Output the (x, y) coordinate of the center of the cell containing the given text.  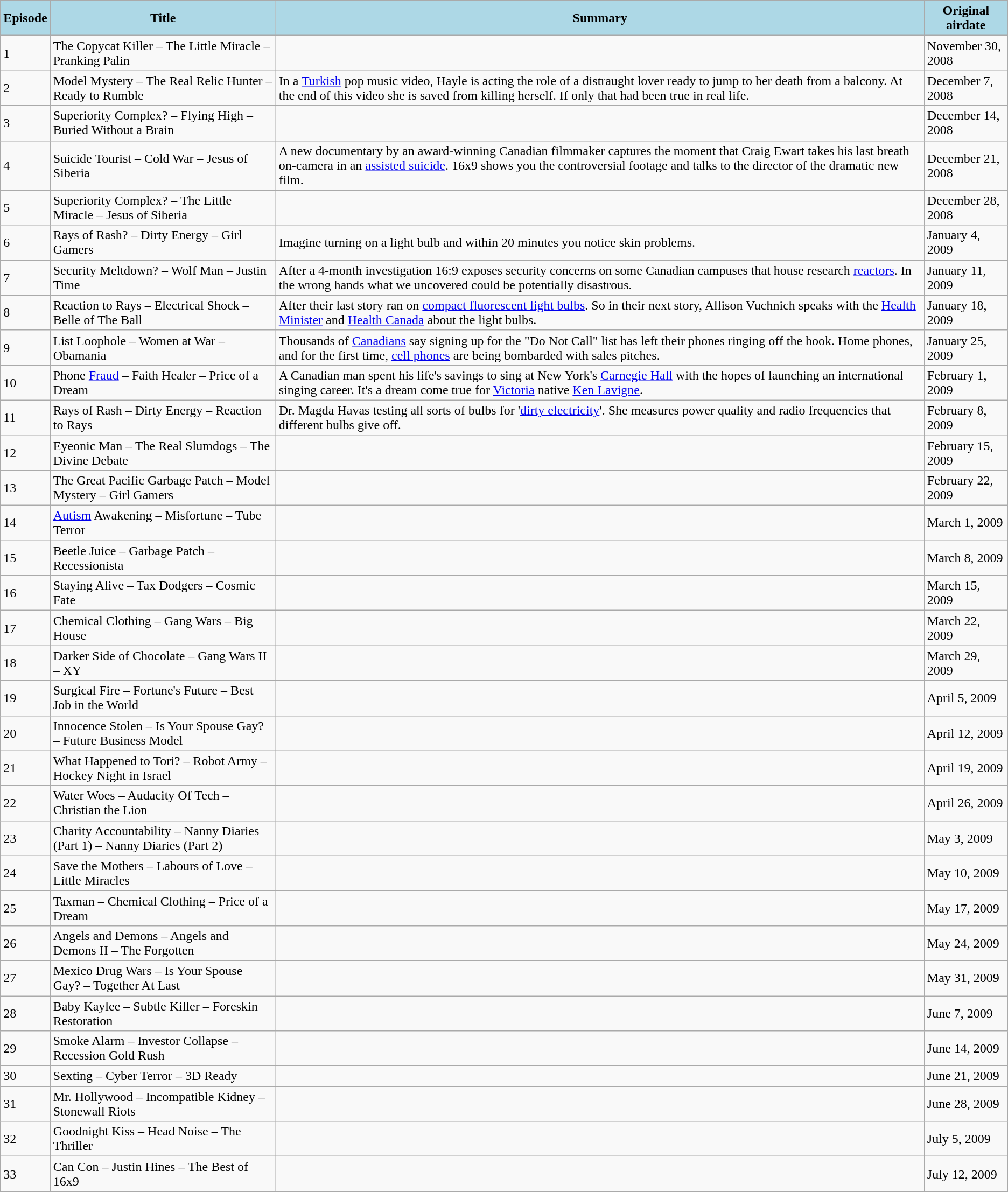
16 (25, 593)
23 (25, 838)
February 1, 2009 (966, 382)
Rays of Rash? – Dirty Energy – Girl Gamers (163, 242)
Water Woes – Audacity Of Tech – Christian the Lion (163, 803)
5 (25, 208)
Sexting – Cyber Terror – 3D Ready (163, 1076)
2 (25, 88)
Innocence Stolen – Is Your Spouse Gay? – Future Business Model (163, 733)
Rays of Rash – Dirty Energy – Reaction to Rays (163, 418)
February 15, 2009 (966, 452)
Taxman – Chemical Clothing – Price of a Dream (163, 908)
20 (25, 733)
May 10, 2009 (966, 873)
9 (25, 348)
January 4, 2009 (966, 242)
June 28, 2009 (966, 1104)
Smoke Alarm – Investor Collapse – Recession Gold Rush (163, 1049)
Superiority Complex? – The Little Miracle – Jesus of Siberia (163, 208)
December 21, 2008 (966, 165)
32 (25, 1139)
12 (25, 452)
Autism Awakening – Misfortune – Tube Terror (163, 523)
Reaction to Rays – Electrical Shock – Belle of The Ball (163, 312)
July 5, 2009 (966, 1139)
18 (25, 663)
29 (25, 1049)
June 21, 2009 (966, 1076)
Security Meltdown? – Wolf Man – Justin Time (163, 278)
33 (25, 1174)
22 (25, 803)
March 29, 2009 (966, 663)
February 22, 2009 (966, 488)
Title (163, 18)
Can Con – Justin Hines – The Best of 16x9 (163, 1174)
May 31, 2009 (966, 978)
25 (25, 908)
14 (25, 523)
Goodnight Kiss – Head Noise – The Thriller (163, 1139)
December 7, 2008 (966, 88)
List Loophole – Women at War – Obamania (163, 348)
May 17, 2009 (966, 908)
24 (25, 873)
28 (25, 1013)
3 (25, 123)
March 15, 2009 (966, 593)
27 (25, 978)
Chemical Clothing – Gang Wars – Big House (163, 628)
June 7, 2009 (966, 1013)
May 24, 2009 (966, 943)
January 18, 2009 (966, 312)
January 25, 2009 (966, 348)
8 (25, 312)
Baby Kaylee – Subtle Killer – Foreskin Restoration (163, 1013)
Save the Mothers – Labours of Love – Little Miracles (163, 873)
Mexico Drug Wars – Is Your Spouse Gay? – Together At Last (163, 978)
Imagine turning on a light bulb and within 20 minutes you notice skin problems. (600, 242)
April 26, 2009 (966, 803)
30 (25, 1076)
April 19, 2009 (966, 768)
19 (25, 698)
Model Mystery – The Real Relic Hunter – Ready to Rumble (163, 88)
The Copycat Killer – The Little Miracle – Pranking Palin (163, 53)
4 (25, 165)
The Great Pacific Garbage Patch – Model Mystery – Girl Gamers (163, 488)
1 (25, 53)
11 (25, 418)
Phone Fraud – Faith Healer – Price of a Dream (163, 382)
Suicide Tourist – Cold War – Jesus of Siberia (163, 165)
May 3, 2009 (966, 838)
April 5, 2009 (966, 698)
Summary (600, 18)
December 14, 2008 (966, 123)
Angels and Demons – Angels and Demons II – The Forgotten (163, 943)
Original airdate (966, 18)
Darker Side of Chocolate – Gang Wars II – XY (163, 663)
13 (25, 488)
31 (25, 1104)
March 1, 2009 (966, 523)
Episode (25, 18)
December 28, 2008 (966, 208)
7 (25, 278)
Eyeonic Man – The Real Slumdogs – The Divine Debate (163, 452)
Charity Accountability – Nanny Diaries (Part 1) – Nanny Diaries (Part 2) (163, 838)
10 (25, 382)
Dr. Magda Havas testing all sorts of bulbs for 'dirty electricity'. She measures power quality and radio frequencies that different bulbs give off. (600, 418)
January 11, 2009 (966, 278)
6 (25, 242)
17 (25, 628)
March 8, 2009 (966, 558)
21 (25, 768)
July 12, 2009 (966, 1174)
15 (25, 558)
What Happened to Tori? – Robot Army – Hockey Night in Israel (163, 768)
Superiority Complex? – Flying High – Buried Without a Brain (163, 123)
June 14, 2009 (966, 1049)
February 8, 2009 (966, 418)
November 30, 2008 (966, 53)
Surgical Fire – Fortune's Future – Best Job in the World (163, 698)
Staying Alive – Tax Dodgers – Cosmic Fate (163, 593)
April 12, 2009 (966, 733)
Beetle Juice – Garbage Patch – Recessionista (163, 558)
26 (25, 943)
March 22, 2009 (966, 628)
Mr. Hollywood – Incompatible Kidney – Stonewall Riots (163, 1104)
